Return (x, y) of the center of cell containing provided text 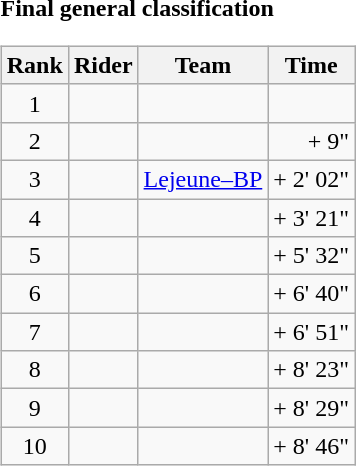
5 (34, 256)
Team (203, 65)
+ 5' 32" (312, 256)
10 (34, 446)
+ 8' 29" (312, 408)
7 (34, 332)
Rank (34, 65)
+ 9" (312, 141)
+ 6' 51" (312, 332)
Lejeune–BP (203, 179)
8 (34, 370)
Time (312, 65)
3 (34, 179)
+ 2' 02" (312, 179)
+ 8' 46" (312, 446)
4 (34, 217)
2 (34, 141)
1 (34, 103)
9 (34, 408)
Rider (103, 65)
6 (34, 294)
+ 8' 23" (312, 370)
+ 3' 21" (312, 217)
+ 6' 40" (312, 294)
